For the text-containing cell, return its midpoint in [x, y] coordinate format. 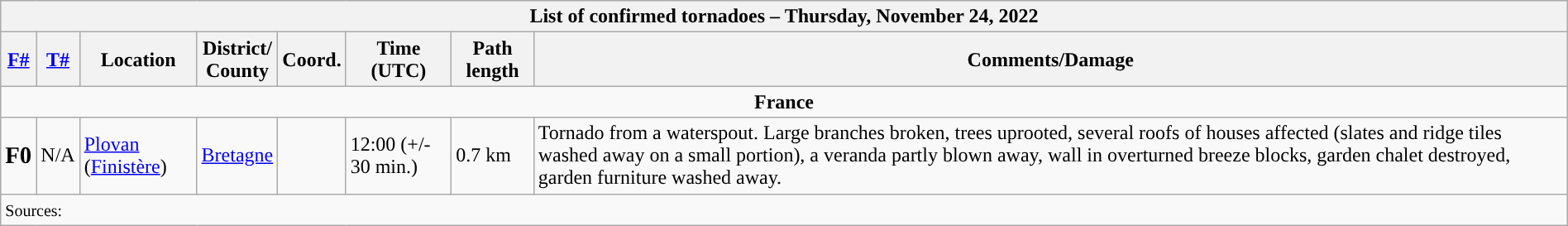
Sources: [784, 209]
Path length [493, 60]
N/A [58, 156]
F# [18, 60]
T# [58, 60]
Location [138, 60]
Bretagne [237, 156]
Comments/Damage [1050, 60]
France [784, 102]
Time (UTC) [399, 60]
12:00 (+/- 30 min.) [399, 156]
List of confirmed tornadoes – Thursday, November 24, 2022 [784, 17]
F0 [18, 156]
Plovan (Finistère) [138, 156]
Coord. [312, 60]
District/County [237, 60]
0.7 km [493, 156]
